Locate the cell with the specified text and output its [x, y] center coordinate. 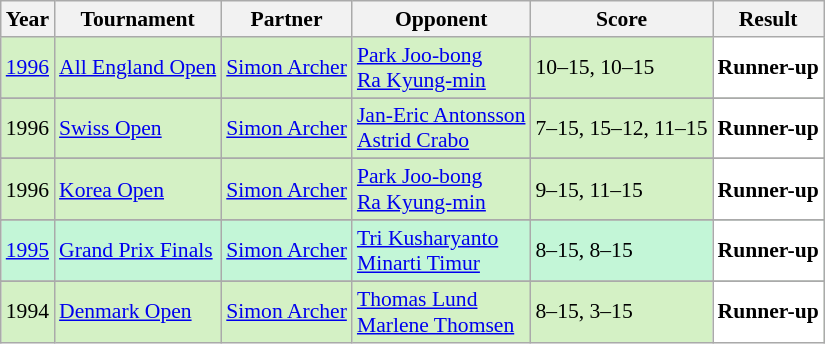
7–15, 15–12, 11–15 [622, 128]
Denmark Open [138, 312]
Tri Kusharyanto Minarti Timur [442, 250]
10–15, 10–15 [622, 68]
Tournament [138, 19]
1995 [28, 250]
Opponent [442, 19]
9–15, 11–15 [622, 190]
1994 [28, 312]
Partner [286, 19]
Korea Open [138, 190]
Grand Prix Finals [138, 250]
Thomas Lund Marlene Thomsen [442, 312]
Score [622, 19]
Result [768, 19]
Jan-Eric Antonsson Astrid Crabo [442, 128]
8–15, 8–15 [622, 250]
All England Open [138, 68]
Swiss Open [138, 128]
8–15, 3–15 [622, 312]
Year [28, 19]
